Locate the cell with the specified text and output its (X, Y) center coordinate. 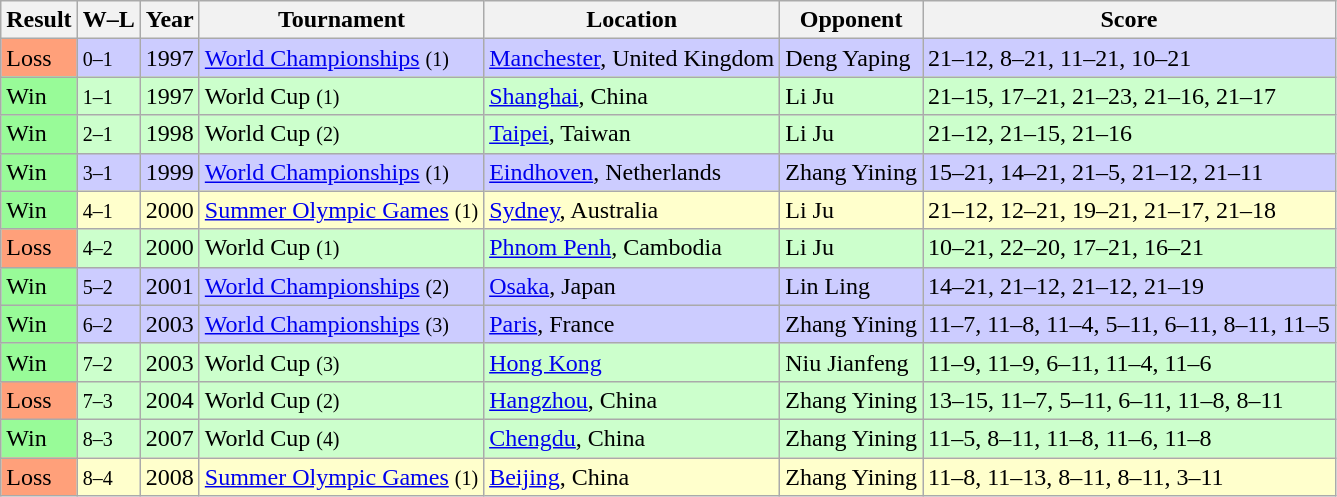
10–21, 22–20, 17–21, 16–21 (1130, 248)
Sydney, Australia (632, 210)
21–12, 21–15, 21–16 (1130, 134)
Tournament (341, 20)
Result (39, 20)
13–15, 11–7, 5–11, 6–11, 11–8, 8–11 (1130, 400)
Location (632, 20)
1999 (170, 172)
1–1 (108, 96)
21–12, 8–21, 11–21, 10–21 (1130, 58)
W–L (108, 20)
11–7, 11–8, 11–4, 5–11, 6–11, 8–11, 11–5 (1130, 324)
Chengdu, China (632, 438)
Hong Kong (632, 362)
8–3 (108, 438)
World Cup (4) (341, 438)
World Championships (2) (341, 286)
2004 (170, 400)
7–2 (108, 362)
6–2 (108, 324)
Manchester, United Kingdom (632, 58)
11–9, 11–9, 6–11, 11–4, 11–6 (1130, 362)
Niu Jianfeng (852, 362)
Beijing, China (632, 477)
Shanghai, China (632, 96)
Eindhoven, Netherlands (632, 172)
21–12, 12–21, 19–21, 21–17, 21–18 (1130, 210)
4–1 (108, 210)
11–5, 8–11, 11–8, 11–6, 11–8 (1130, 438)
Hangzhou, China (632, 400)
5–2 (108, 286)
Opponent (852, 20)
World Championships (3) (341, 324)
15–21, 14–21, 21–5, 21–12, 21–11 (1130, 172)
8–4 (108, 477)
7–3 (108, 400)
2–1 (108, 134)
Year (170, 20)
11–8, 11–13, 8–11, 8–11, 3–11 (1130, 477)
Lin Ling (852, 286)
Phnom Penh, Cambodia (632, 248)
4–2 (108, 248)
2001 (170, 286)
Paris, France (632, 324)
14–21, 21–12, 21–12, 21–19 (1130, 286)
Score (1130, 20)
1998 (170, 134)
21–15, 17–21, 21–23, 21–16, 21–17 (1130, 96)
Deng Yaping (852, 58)
2008 (170, 477)
0–1 (108, 58)
Osaka, Japan (632, 286)
3–1 (108, 172)
World Cup (3) (341, 362)
Taipei, Taiwan (632, 134)
2007 (170, 438)
